Locate the cell with the specified text and output its [X, Y] center coordinate. 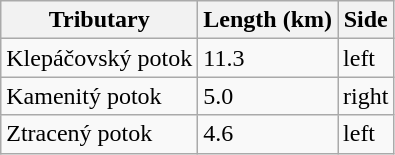
Klepáčovský potok [100, 58]
4.6 [268, 134]
Tributary [100, 20]
Kamenitý potok [100, 96]
11.3 [268, 58]
Side [366, 20]
Ztracený potok [100, 134]
5.0 [268, 96]
right [366, 96]
Length (km) [268, 20]
